Return (X, Y) of the center of cell containing provided text 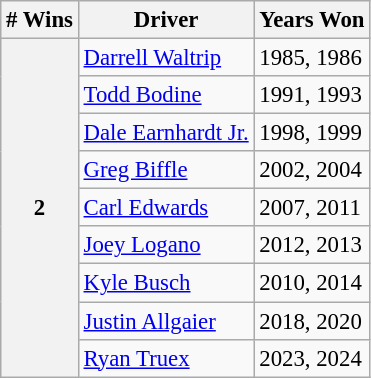
Darrell Waltrip (166, 58)
Joey Logano (166, 245)
2018, 2020 (312, 321)
Years Won (312, 20)
1998, 1999 (312, 133)
Greg Biffle (166, 170)
2002, 2004 (312, 170)
Dale Earnhardt Jr. (166, 133)
2007, 2011 (312, 208)
# Wins (40, 20)
2010, 2014 (312, 283)
Driver (166, 20)
Todd Bodine (166, 95)
Kyle Busch (166, 283)
1985, 1986 (312, 58)
Ryan Truex (166, 358)
1991, 1993 (312, 95)
2 (40, 208)
2012, 2013 (312, 245)
Justin Allgaier (166, 321)
Carl Edwards (166, 208)
2023, 2024 (312, 358)
